Determine the [X, Y] coordinate at the center of the cell enclosing the given text.  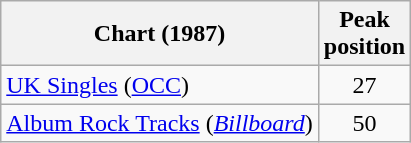
Peakposition [364, 34]
27 [364, 85]
UK Singles (OCC) [160, 85]
Chart (1987) [160, 34]
Album Rock Tracks (Billboard) [160, 123]
50 [364, 123]
